Capture the cell that displays the provided text and extract its (X, Y) central coordinate. 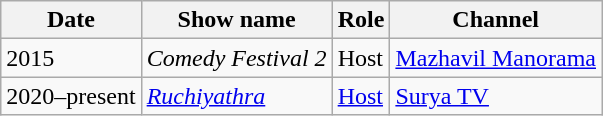
Channel (496, 20)
Mazhavil Manorama (496, 58)
Date (71, 20)
2015 (71, 58)
Role (361, 20)
Comedy Festival 2 (236, 58)
Show name (236, 20)
Ruchiyathra (236, 96)
Surya TV (496, 96)
2020–present (71, 96)
